Pinpoint the cell where the given text exists, returning its (x, y) midpoint coordinate. 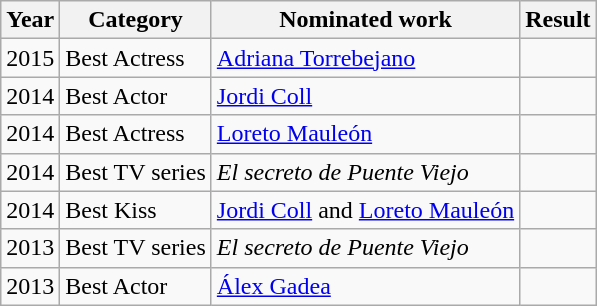
2015 (30, 58)
Category (136, 20)
Nominated work (365, 20)
Álex Gadea (365, 286)
Jordi Coll (365, 96)
Adriana Torrebejano (365, 58)
Result (558, 20)
Loreto Mauleón (365, 134)
Best Kiss (136, 210)
Year (30, 20)
Jordi Coll and Loreto Mauleón (365, 210)
